Search for the cell housing the specified text and yield its (X, Y) center coordinate. 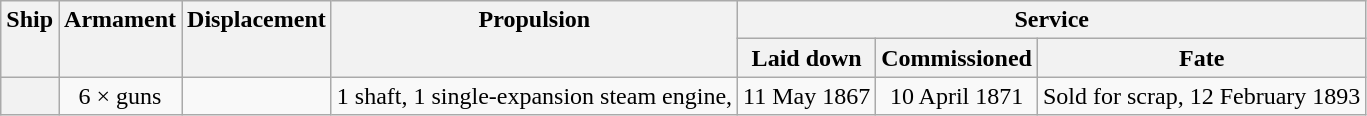
Sold for scrap, 12 February 1893 (1201, 96)
Commissioned (957, 58)
6 × guns (120, 96)
Displacement (257, 39)
Laid down (807, 58)
1 shaft, 1 single-expansion steam engine, (534, 96)
Armament (120, 39)
Fate (1201, 58)
Service (1052, 20)
Propulsion (534, 39)
10 April 1871 (957, 96)
Ship (30, 39)
11 May 1867 (807, 96)
